Find where the given text appears and provide that cell's center as (X, Y) coordinate. 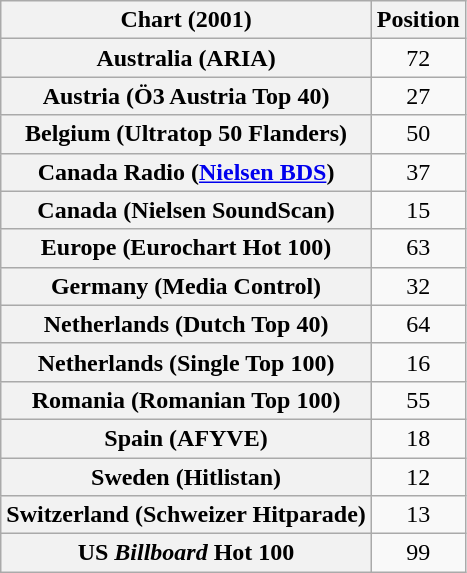
Netherlands (Single Top 100) (186, 362)
55 (418, 400)
Belgium (Ultratop 50 Flanders) (186, 134)
Canada (Nielsen SoundScan) (186, 210)
Canada Radio (Nielsen BDS) (186, 172)
Sweden (Hitlistan) (186, 477)
27 (418, 96)
37 (418, 172)
64 (418, 324)
Germany (Media Control) (186, 286)
13 (418, 515)
Chart (2001) (186, 20)
Europe (Eurochart Hot 100) (186, 248)
US Billboard Hot 100 (186, 553)
72 (418, 58)
Switzerland (Schweizer Hitparade) (186, 515)
Australia (ARIA) (186, 58)
16 (418, 362)
99 (418, 553)
50 (418, 134)
32 (418, 286)
18 (418, 438)
Netherlands (Dutch Top 40) (186, 324)
63 (418, 248)
Position (418, 20)
Romania (Romanian Top 100) (186, 400)
15 (418, 210)
12 (418, 477)
Spain (AFYVE) (186, 438)
Austria (Ö3 Austria Top 40) (186, 96)
